Search for the cell housing the specified text and yield its (X, Y) center coordinate. 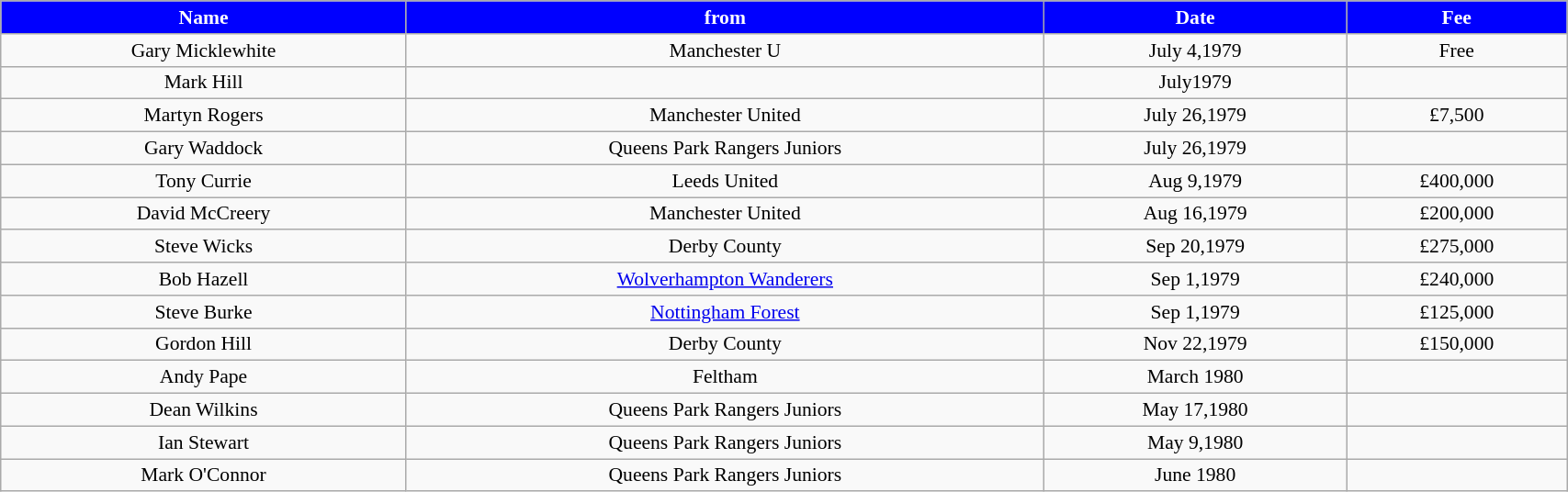
Nottingham Forest (725, 312)
£240,000 (1457, 279)
from (725, 17)
June 1980 (1195, 475)
Steve Wicks (204, 247)
May 17,1980 (1195, 410)
Free (1457, 50)
Sep 20,1979 (1195, 247)
Mark Hill (204, 83)
Feltham (725, 377)
March 1980 (1195, 377)
Dean Wilkins (204, 410)
July 4,1979 (1195, 50)
Martyn Rogers (204, 116)
July1979 (1195, 83)
Gordon Hill (204, 344)
£150,000 (1457, 344)
Fee (1457, 17)
Tony Currie (204, 181)
Leeds United (725, 181)
Manchester U (725, 50)
Steve Burke (204, 312)
Date (1195, 17)
£125,000 (1457, 312)
£275,000 (1457, 247)
Nov 22,1979 (1195, 344)
£200,000 (1457, 214)
£7,500 (1457, 116)
Bob Hazell (204, 279)
Aug 16,1979 (1195, 214)
Ian Stewart (204, 442)
David McCreery (204, 214)
Gary Micklewhite (204, 50)
Mark O'Connor (204, 475)
Andy Pape (204, 377)
Wolverhampton Wanderers (725, 279)
£400,000 (1457, 181)
May 9,1980 (1195, 442)
Name (204, 17)
Aug 9,1979 (1195, 181)
Gary Waddock (204, 149)
